Output the (X, Y) coordinate of the center of the cell containing the given text.  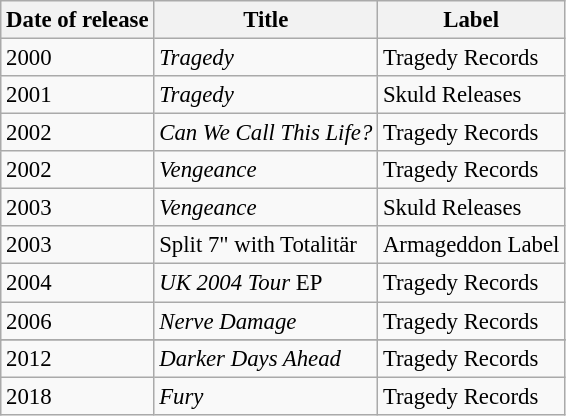
Title (266, 20)
Label (472, 20)
2012 (78, 358)
Can We Call This Life? (266, 133)
2001 (78, 95)
2004 (78, 283)
2018 (78, 396)
Nerve Damage (266, 321)
Split 7" with Totalitär (266, 245)
UK 2004 Tour EP (266, 283)
2006 (78, 321)
2000 (78, 58)
Fury (266, 396)
Armageddon Label (472, 245)
Date of release (78, 20)
Darker Days Ahead (266, 358)
